Scan for the cell matching the given text and deliver its [x, y] coordinate at center. 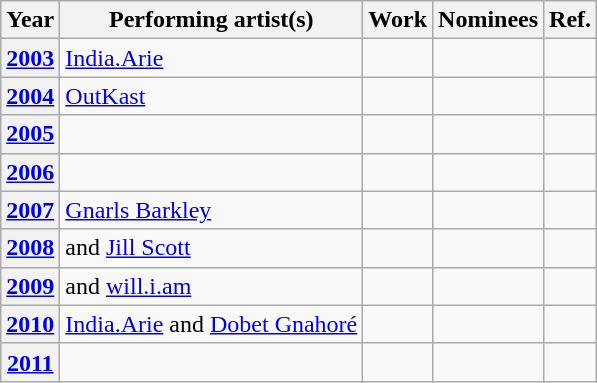
2008 [30, 248]
India.Arie and Dobet Gnahoré [212, 324]
Nominees [488, 20]
2011 [30, 362]
and Jill Scott [212, 248]
2006 [30, 172]
2005 [30, 134]
Year [30, 20]
Ref. [570, 20]
OutKast [212, 96]
Gnarls Barkley [212, 210]
2009 [30, 286]
Performing artist(s) [212, 20]
Work [398, 20]
2007 [30, 210]
2010 [30, 324]
2004 [30, 96]
India.Arie [212, 58]
and will.i.am [212, 286]
2003 [30, 58]
